From the cell containing the given text, extract its center point as (X, Y) coordinate. 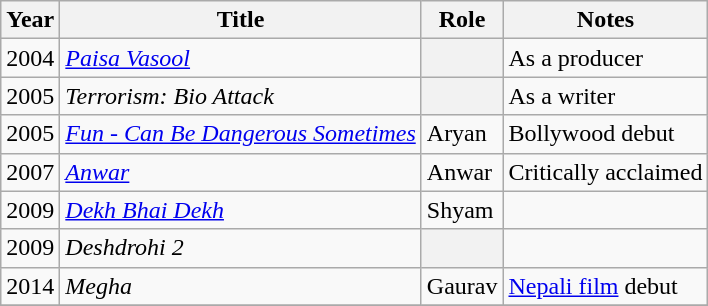
Megha (240, 286)
As a writer (606, 96)
Nepali film debut (606, 286)
Gaurav (462, 286)
Role (462, 20)
Dekh Bhai Dekh (240, 210)
Aryan (462, 134)
Fun - Can Be Dangerous Sometimes (240, 134)
Title (240, 20)
Year (30, 20)
Notes (606, 20)
Critically acclaimed (606, 172)
Deshdrohi 2 (240, 248)
2007 (30, 172)
Bollywood debut (606, 134)
Shyam (462, 210)
Paisa Vasool (240, 58)
As a producer (606, 58)
2014 (30, 286)
2004 (30, 58)
Terrorism: Bio Attack (240, 96)
